Output the (X, Y) coordinate of the center of the cell containing the given text.  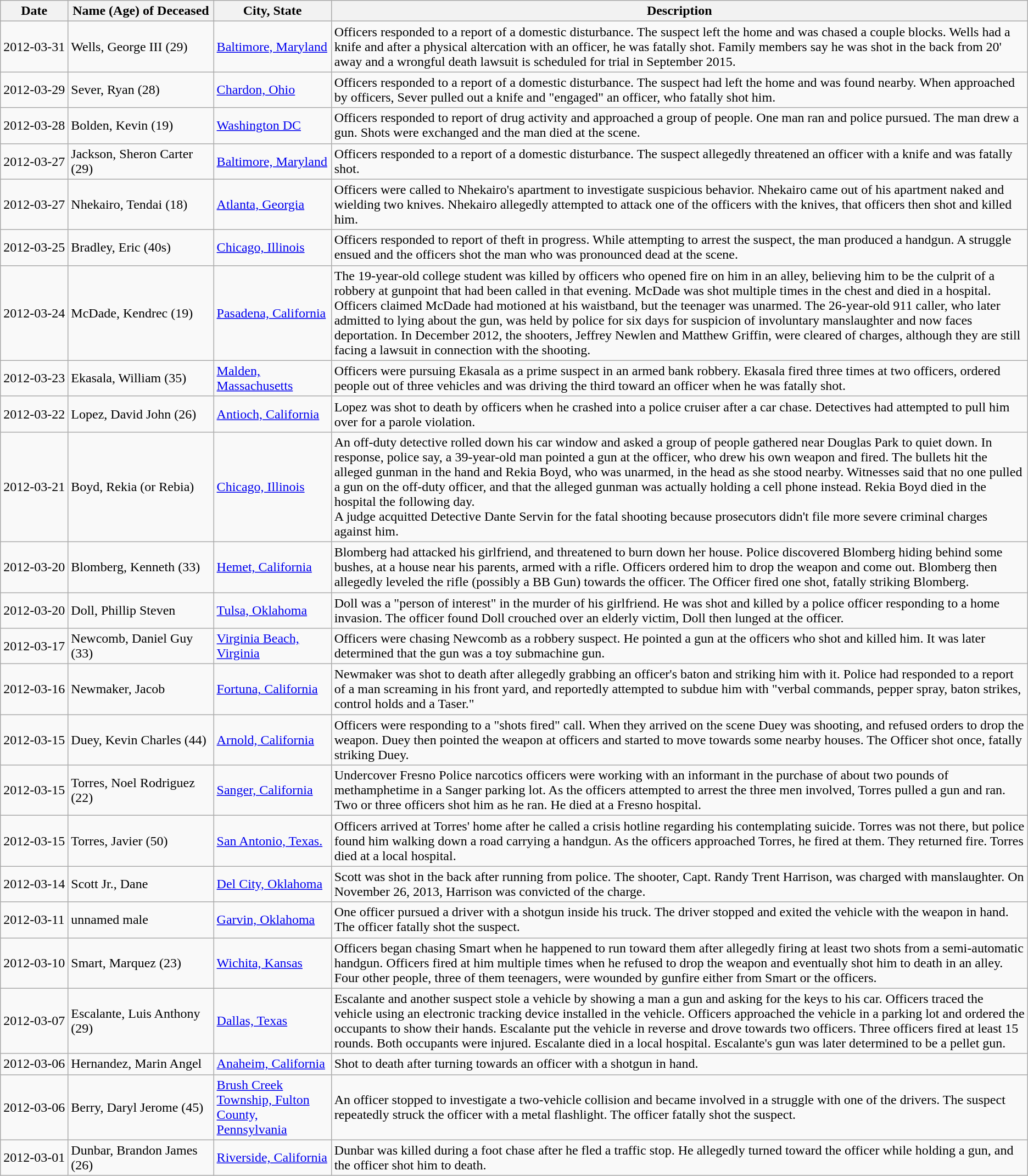
San Antonio, Texas. (272, 841)
Doll, Phillip Steven (141, 610)
Washington DC (272, 125)
Shot to death after turning towards an officer with a shotgun in hand. (679, 1064)
2012-03-21 (34, 487)
Lopez, David John (26) (141, 414)
Wichita, Kansas (272, 963)
2012-03-31 (34, 47)
Torres, Javier (50) (141, 841)
Dallas, Texas (272, 1021)
Pasadena, California (272, 313)
Duey, Kevin Charles (44) (141, 740)
2012‑03‑27 (34, 204)
Bolden, Kevin (19) (141, 125)
2012-03-29 (34, 90)
Anaheim, California (272, 1064)
unnamed male (141, 919)
2012-03-24 (34, 313)
Dunbar, Brandon James (26) (141, 1158)
Newcomb, Daniel Guy (33) (141, 646)
2012-03-27 (34, 161)
Nhekairo, Tendai (18) (141, 204)
2012-03-16 (34, 689)
Berry, Daryl Jerome (45) (141, 1107)
Jackson, Sheron Carter (29) (141, 161)
Del City, Oklahoma (272, 884)
Ekasala, William (35) (141, 378)
Riverside, California (272, 1158)
2012-03-17 (34, 646)
Boyd, Rekia (or Rebia) (141, 487)
McDade, Kendrec (19) (141, 313)
2012-03-28 (34, 125)
Brush Creek Township, Fulton County, Pennsylvania (272, 1107)
2012-03-11 (34, 919)
Smart, Marquez (23) (141, 963)
Chardon, Ohio (272, 90)
Hemet, California (272, 567)
Bradley, Eric (40s) (141, 247)
Blomberg, Kenneth (33) (141, 567)
Malden, Massachusetts (272, 378)
Escalante, Luis Anthony (29) (141, 1021)
Date (34, 11)
Hernandez, Marin Angel (141, 1064)
2012-03-07 (34, 1021)
Fortuna, California (272, 689)
Antioch, California (272, 414)
Wells, George III (29) (141, 47)
City, State (272, 11)
2012-03-10 (34, 963)
Sever, Ryan (28) (141, 90)
Arnold, California (272, 740)
Name (Age) of Deceased (141, 11)
Virginia Beach, Virginia (272, 646)
Newmaker, Jacob (141, 689)
Torres, Noel Rodriguez (22) (141, 790)
2012-03-25 (34, 247)
Tulsa, Oklahoma (272, 610)
2012-03-22 (34, 414)
Scott Jr., Dane (141, 884)
Garvin, Oklahoma (272, 919)
2012-03-01 (34, 1158)
2012-03-23 (34, 378)
2012-03-14 (34, 884)
Atlanta, Georgia (272, 204)
Description (679, 11)
Officers responded to a report of a domestic disturbance. The suspect allegedly threatened an officer with a knife and was fatally shot. (679, 161)
Sanger, California (272, 790)
